Return the [x, y] coordinate for the center point of the cell that contains the specified text.  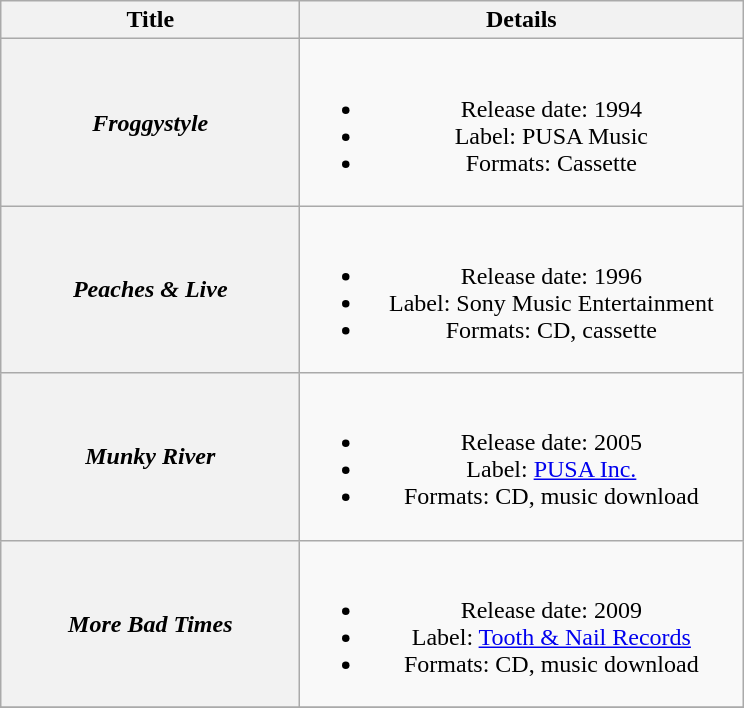
More Bad Times [150, 624]
Release date: 2005Label: PUSA Inc.Formats: CD, music download [522, 456]
Release date: 1996Label: Sony Music EntertainmentFormats: CD, cassette [522, 290]
Release date: 1994Label: PUSA MusicFormats: Cassette [522, 122]
Froggystyle [150, 122]
Munky River [150, 456]
Details [522, 20]
Peaches & Live [150, 290]
Title [150, 20]
Release date: 2009Label: Tooth & Nail RecordsFormats: CD, music download [522, 624]
